Pinpoint the cell where the given text exists, returning its (X, Y) midpoint coordinate. 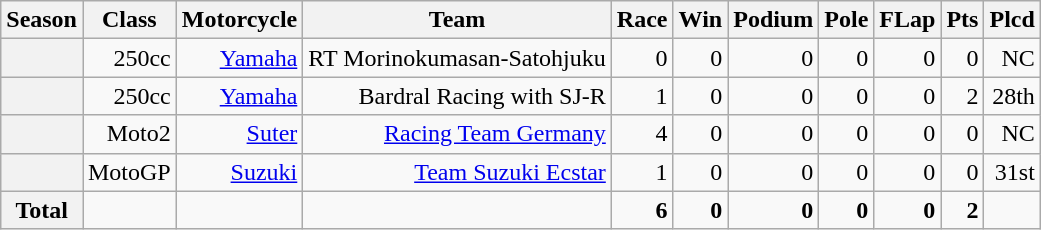
Season (42, 20)
Plcd (1012, 20)
Win (700, 20)
Racing Team Germany (458, 134)
RT Morinokumasan-Satohjuku (458, 58)
Suter (240, 134)
Moto2 (129, 134)
Pts (962, 20)
Race (642, 20)
28th (1012, 96)
Team Suzuki Ecstar (458, 172)
Motorcycle (240, 20)
Podium (774, 20)
FLap (908, 20)
Pole (846, 20)
Bardral Racing with SJ-R (458, 96)
31st (1012, 172)
MotoGP (129, 172)
Team (458, 20)
Suzuki (240, 172)
4 (642, 134)
Class (129, 20)
6 (642, 210)
Total (42, 210)
